Scan for the cell matching the given text and deliver its (X, Y) coordinate at center. 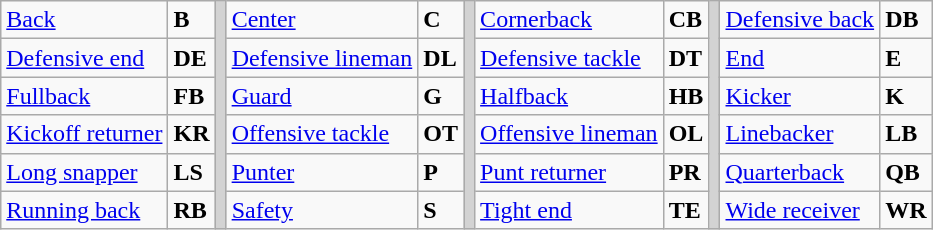
Running back (84, 210)
P (441, 172)
Center (322, 20)
LB (906, 134)
Fullback (84, 96)
DE (192, 58)
C (441, 20)
QB (906, 172)
Offensive tackle (322, 134)
Defensive tackle (570, 58)
B (192, 20)
OL (686, 134)
RB (192, 210)
Back (84, 20)
Offensive lineman (570, 134)
Wide receiver (800, 210)
DB (906, 20)
WR (906, 210)
CB (686, 20)
Kickoff returner (84, 134)
Quarterback (800, 172)
Linebacker (800, 134)
End (800, 58)
LS (192, 172)
Punter (322, 172)
Halfback (570, 96)
Defensive lineman (322, 58)
Punt returner (570, 172)
FB (192, 96)
OT (441, 134)
G (441, 96)
Cornerback (570, 20)
Long snapper (84, 172)
K (906, 96)
Guard (322, 96)
TE (686, 210)
S (441, 210)
Tight end (570, 210)
KR (192, 134)
Defensive back (800, 20)
DL (441, 58)
Safety (322, 210)
Kicker (800, 96)
Defensive end (84, 58)
PR (686, 172)
DT (686, 58)
E (906, 58)
HB (686, 96)
